Determine the [x, y] coordinate at the center of the cell enclosing the given text.  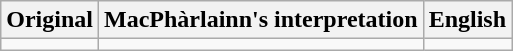
English [467, 20]
MacPhàrlainn's interpretation [260, 20]
Original [50, 20]
